Pinpoint the cell where the given text exists, returning its [x, y] midpoint coordinate. 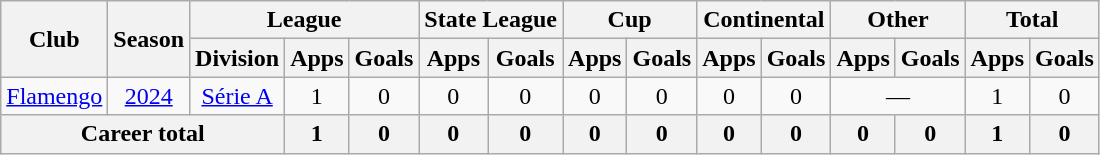
Total [1032, 20]
2024 [149, 96]
Division [238, 58]
Flamengo [54, 96]
Série A [238, 96]
Season [149, 39]
State League [491, 20]
Other [898, 20]
Career total [143, 134]
Club [54, 39]
League [304, 20]
— [898, 96]
Cup [630, 20]
Continental [764, 20]
